Capture the cell that displays the provided text and extract its (x, y) central coordinate. 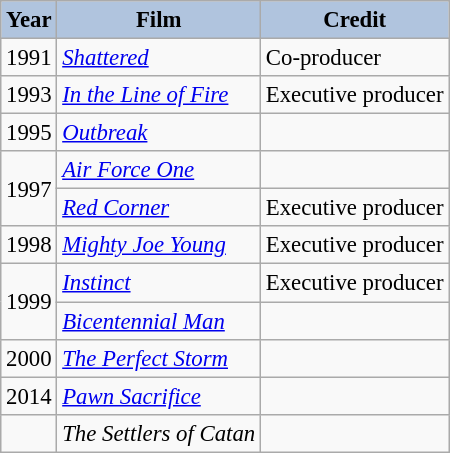
1998 (29, 245)
Instinct (159, 283)
Mighty Joe Young (159, 245)
1997 (29, 188)
2014 (29, 396)
1993 (29, 95)
Co-producer (355, 58)
Credit (355, 20)
The Settlers of Catan (159, 433)
Year (29, 20)
The Perfect Storm (159, 358)
Pawn Sacrifice (159, 396)
Air Force One (159, 170)
Shattered (159, 58)
1995 (29, 133)
Red Corner (159, 208)
1999 (29, 302)
1991 (29, 58)
Film (159, 20)
Bicentennial Man (159, 321)
Outbreak (159, 133)
2000 (29, 358)
In the Line of Fire (159, 95)
